Search for the cell housing the specified text and yield its (x, y) center coordinate. 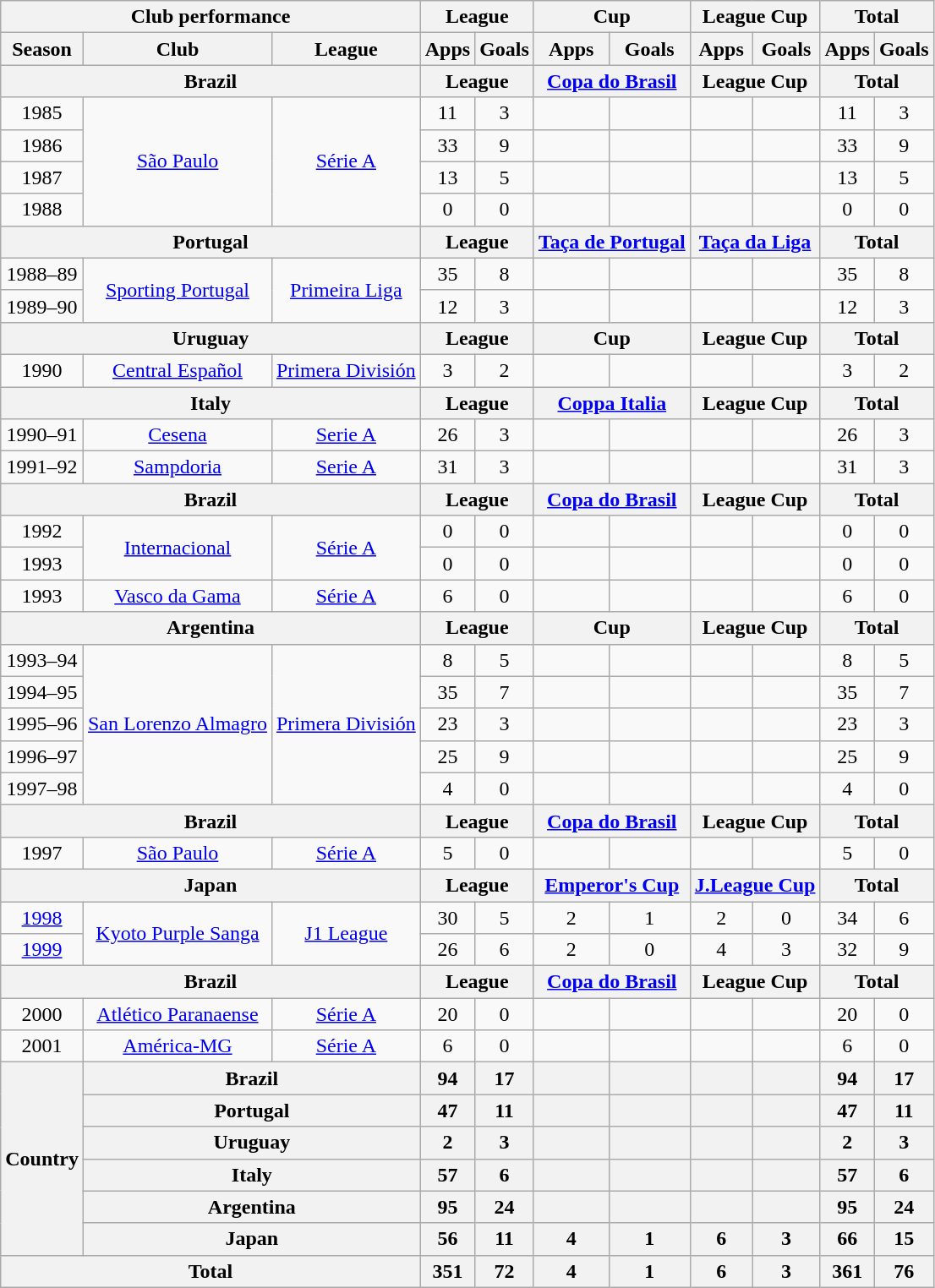
América-MG (178, 1046)
Central Español (178, 370)
Coppa Italia (612, 403)
Taça da Liga (755, 242)
1990 (42, 370)
Season (42, 49)
2001 (42, 1046)
Sporting Portugal (178, 290)
Atlético Paranaense (178, 1014)
66 (847, 1239)
1985 (42, 113)
Country (42, 1159)
Kyoto Purple Sanga (178, 933)
361 (847, 1271)
Club (178, 49)
30 (447, 917)
J.League Cup (755, 885)
1988–89 (42, 274)
34 (847, 917)
1999 (42, 950)
1998 (42, 917)
1997–98 (42, 789)
1987 (42, 177)
Emperor's Cup (612, 885)
1986 (42, 145)
351 (447, 1271)
J1 League (346, 933)
San Lorenzo Almagro (178, 724)
Club performance (211, 17)
1995–96 (42, 724)
32 (847, 950)
Primeira Liga (346, 290)
1993–94 (42, 660)
1988 (42, 210)
Sampdoria (178, 467)
1991–92 (42, 467)
1989–90 (42, 306)
Vasco da Gama (178, 596)
1994–95 (42, 692)
Internacional (178, 548)
1990–91 (42, 435)
1997 (42, 853)
72 (505, 1271)
15 (904, 1239)
Taça de Portugal (612, 242)
1992 (42, 532)
76 (904, 1271)
56 (447, 1239)
2000 (42, 1014)
Cesena (178, 435)
1996–97 (42, 756)
